Detect which cell encompasses the target text, then output its (X, Y) center coordinate. 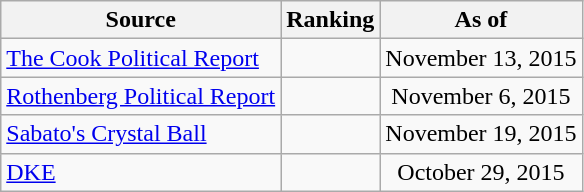
Ranking (330, 20)
Rothenberg Political Report (141, 96)
November 19, 2015 (481, 134)
As of (481, 20)
November 6, 2015 (481, 96)
Source (141, 20)
Sabato's Crystal Ball (141, 134)
November 13, 2015 (481, 58)
The Cook Political Report (141, 58)
October 29, 2015 (481, 172)
DKE (141, 172)
